Identify which cell holds the provided text, then report its [X, Y] central coordinate. 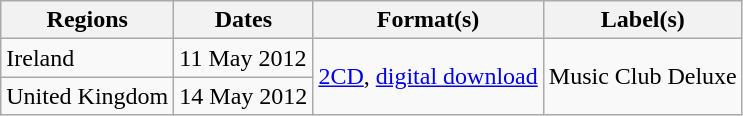
Regions [88, 20]
Format(s) [428, 20]
14 May 2012 [244, 96]
Label(s) [642, 20]
Dates [244, 20]
2CD, digital download [428, 77]
Ireland [88, 58]
Music Club Deluxe [642, 77]
11 May 2012 [244, 58]
United Kingdom [88, 96]
